Capture the cell that displays the provided text and extract its (X, Y) central coordinate. 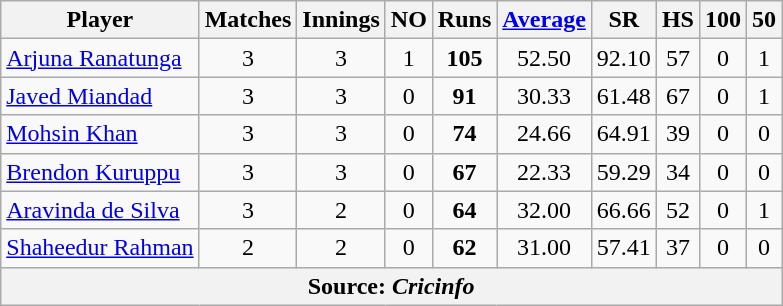
Shaheedur Rahman (100, 248)
64.91 (624, 134)
74 (464, 134)
Average (544, 20)
NO (408, 20)
100 (722, 20)
52.50 (544, 58)
91 (464, 96)
52 (678, 210)
59.29 (624, 172)
61.48 (624, 96)
62 (464, 248)
Source: Cricinfo (392, 286)
66.66 (624, 210)
Aravinda de Silva (100, 210)
Mohsin Khan (100, 134)
92.10 (624, 58)
30.33 (544, 96)
Innings (341, 20)
Runs (464, 20)
37 (678, 248)
Matches (248, 20)
SR (624, 20)
24.66 (544, 134)
Brendon Kuruppu (100, 172)
Javed Miandad (100, 96)
HS (678, 20)
57.41 (624, 248)
105 (464, 58)
Player (100, 20)
22.33 (544, 172)
64 (464, 210)
34 (678, 172)
39 (678, 134)
32.00 (544, 210)
31.00 (544, 248)
50 (764, 20)
Arjuna Ranatunga (100, 58)
57 (678, 58)
